Scan for the cell matching the given text and deliver its [x, y] coordinate at center. 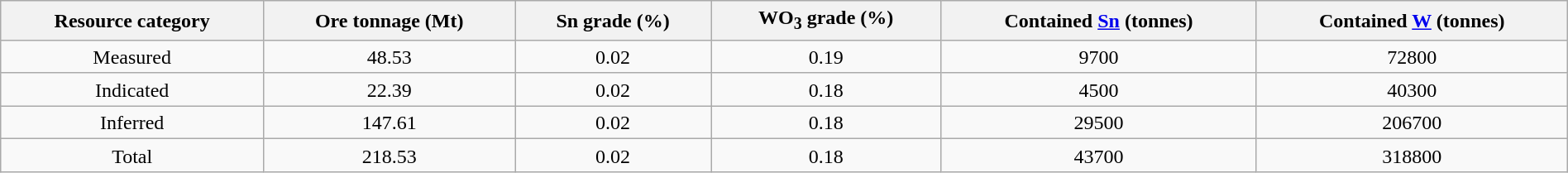
WO3 grade (%) [826, 21]
Total [132, 156]
9700 [1099, 56]
Indicated [132, 89]
Resource category [132, 21]
43700 [1099, 156]
4500 [1099, 89]
Contained W (tonnes) [1412, 21]
Contained Sn (tonnes) [1099, 21]
Measured [132, 56]
0.19 [826, 56]
318800 [1412, 156]
48.53 [390, 56]
40300 [1412, 89]
Sn grade (%) [614, 21]
22.39 [390, 89]
Inferred [132, 123]
147.61 [390, 123]
Ore tonnage (Mt) [390, 21]
72800 [1412, 56]
206700 [1412, 123]
29500 [1099, 123]
218.53 [390, 156]
